Locate the cell with the specified text and output its (x, y) center coordinate. 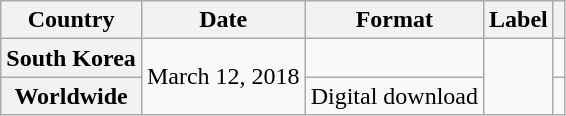
Date (223, 20)
Country (72, 20)
Format (394, 20)
March 12, 2018 (223, 77)
Worldwide (72, 96)
Label (518, 20)
Digital download (394, 96)
South Korea (72, 58)
